From the cell containing the given text, extract its center point as (X, Y) coordinate. 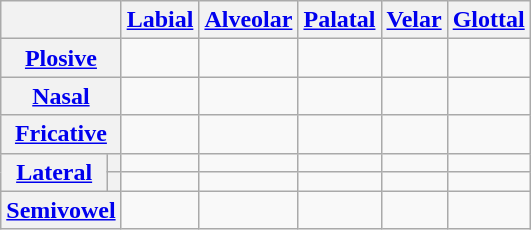
Lateral (54, 172)
Palatal (340, 20)
Labial (160, 20)
Alveolar (248, 20)
Plosive (61, 58)
Velar (414, 20)
Semivowel (61, 210)
Glottal (488, 20)
Nasal (61, 96)
Fricative (61, 134)
